Scan for the cell matching the given text and deliver its (x, y) coordinate at center. 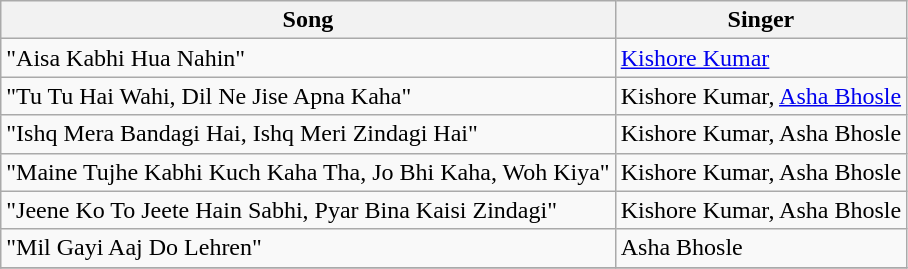
Singer (760, 20)
"Jeene Ko To Jeete Hain Sabhi, Pyar Bina Kaisi Zindagi" (308, 210)
"Aisa Kabhi Hua Nahin" (308, 58)
"Mil Gayi Aaj Do Lehren" (308, 248)
Kishore Kumar (760, 58)
"Maine Tujhe Kabhi Kuch Kaha Tha, Jo Bhi Kaha, Woh Kiya" (308, 172)
Asha Bhosle (760, 248)
Song (308, 20)
"Ishq Mera Bandagi Hai, Ishq Meri Zindagi Hai" (308, 134)
"Tu Tu Hai Wahi, Dil Ne Jise Apna Kaha" (308, 96)
